Output the (x, y) coordinate of the center of the cell containing the given text.  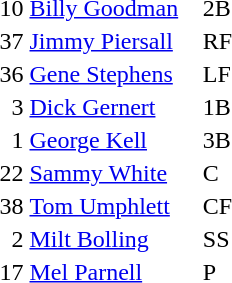
Sammy White (113, 173)
Jimmy Piersall (113, 41)
Gene Stephens (113, 74)
Dick Gernert (113, 107)
Tom Umphlett (113, 206)
George Kell (113, 140)
Milt Bolling (113, 239)
